Return (X, Y) of the center of cell containing provided text 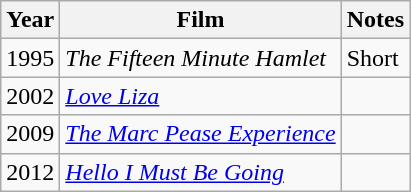
2012 (30, 172)
2002 (30, 96)
Love Liza (200, 96)
1995 (30, 58)
The Fifteen Minute Hamlet (200, 58)
Notes (375, 20)
Short (375, 58)
The Marc Pease Experience (200, 134)
Film (200, 20)
Year (30, 20)
Hello I Must Be Going (200, 172)
2009 (30, 134)
